Determine the (X, Y) coordinate at the center of the cell enclosing the given text.  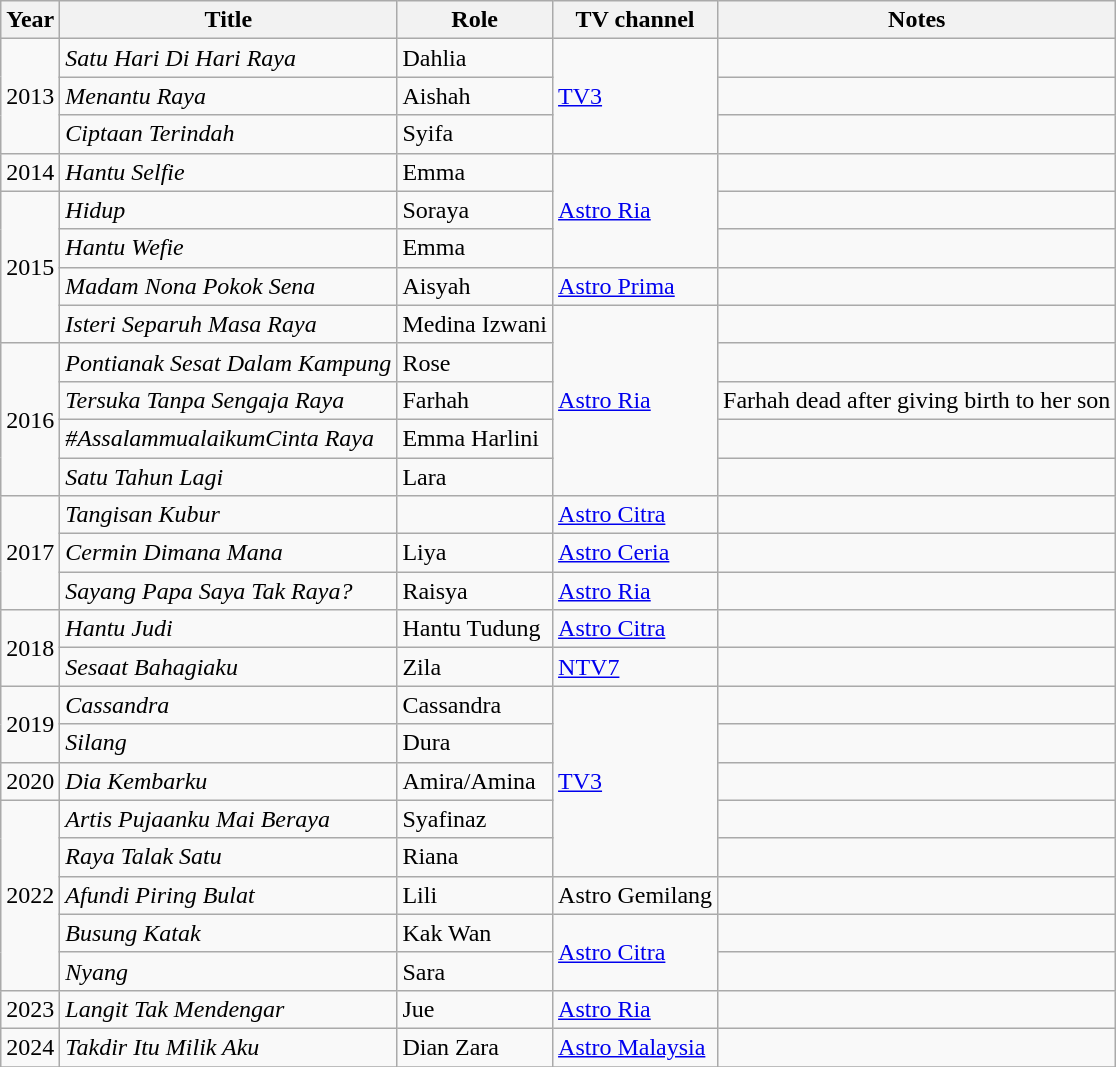
2018 (30, 648)
Takdir Itu Milik Aku (228, 1047)
2017 (30, 553)
Year (30, 20)
Tangisan Kubur (228, 515)
Notes (917, 20)
Soraya (475, 210)
Hantu Selfie (228, 172)
Lara (475, 477)
Sara (475, 971)
Hantu Tudung (475, 629)
Farhah dead after giving birth to her son (917, 400)
Afundi Piring Bulat (228, 895)
Liya (475, 553)
Kak Wan (475, 933)
Farhah (475, 400)
Hantu Judi (228, 629)
Dian Zara (475, 1047)
#AssalammualaikumCinta Raya (228, 438)
Riana (475, 857)
Artis Pujaanku Mai Beraya (228, 819)
Medina Izwani (475, 324)
2020 (30, 781)
Astro Ceria (636, 553)
Satu Tahun Lagi (228, 477)
Astro Prima (636, 286)
Nyang (228, 971)
Dia Kembarku (228, 781)
Syafinaz (475, 819)
2013 (30, 96)
Syifa (475, 134)
2015 (30, 267)
2022 (30, 895)
Raisya (475, 591)
Role (475, 20)
2019 (30, 724)
Dahlia (475, 58)
2024 (30, 1047)
TV channel (636, 20)
Busung Katak (228, 933)
Langit Tak Mendengar (228, 1009)
Hidup (228, 210)
NTV7 (636, 667)
Zila (475, 667)
Pontianak Sesat Dalam Kampung (228, 362)
Amira/Amina (475, 781)
Ciptaan Terindah (228, 134)
Raya Talak Satu (228, 857)
Madam Nona Pokok Sena (228, 286)
Emma Harlini (475, 438)
Sesaat Bahagiaku (228, 667)
2014 (30, 172)
Dura (475, 743)
Silang (228, 743)
Jue (475, 1009)
2016 (30, 419)
Astro Gemilang (636, 895)
Hantu Wefie (228, 248)
Title (228, 20)
Sayang Papa Saya Tak Raya? (228, 591)
Aishah (475, 96)
Aisyah (475, 286)
Tersuka Tanpa Sengaja Raya (228, 400)
Isteri Separuh Masa Raya (228, 324)
Satu Hari Di Hari Raya (228, 58)
Rose (475, 362)
Menantu Raya (228, 96)
Cermin Dimana Mana (228, 553)
Astro Malaysia (636, 1047)
2023 (30, 1009)
Lili (475, 895)
